Output the [x, y] coordinate of the center of the cell containing the given text.  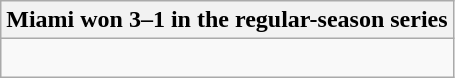
Miami won 3–1 in the regular-season series [227, 20]
